Return [x, y] of the center of cell containing provided text 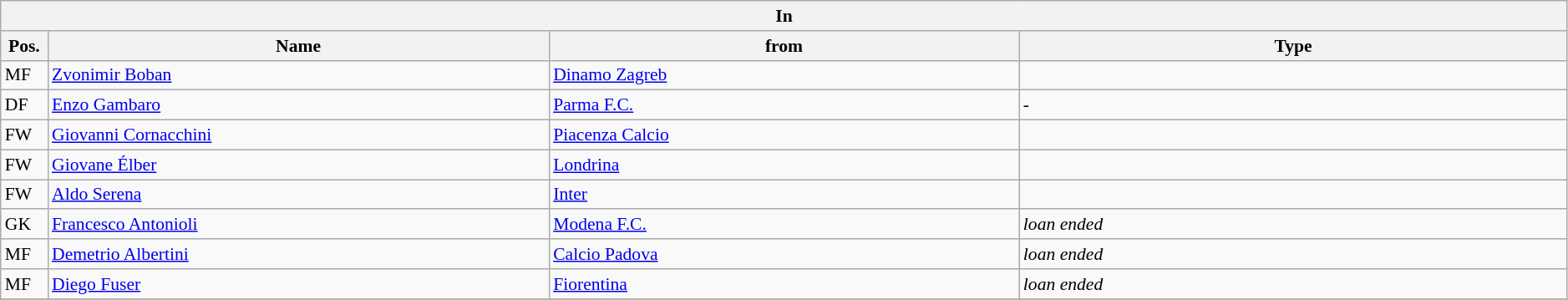
Francesco Antonioli [298, 225]
Inter [784, 195]
from [784, 46]
Type [1293, 46]
Enzo Gambaro [298, 105]
- [1293, 105]
Modena F.C. [784, 225]
GK [24, 225]
Giovane Élber [298, 165]
Pos. [24, 46]
In [784, 16]
Name [298, 46]
Diego Fuser [298, 284]
Dinamo Zagreb [784, 75]
Aldo Serena [298, 195]
DF [24, 105]
Piacenza Calcio [784, 135]
Demetrio Albertini [298, 254]
Giovanni Cornacchini [298, 135]
Zvonimir Boban [298, 75]
Calcio Padova [784, 254]
Londrina [784, 165]
Parma F.C. [784, 105]
Fiorentina [784, 284]
